For the text-containing cell, return its midpoint in [x, y] coordinate format. 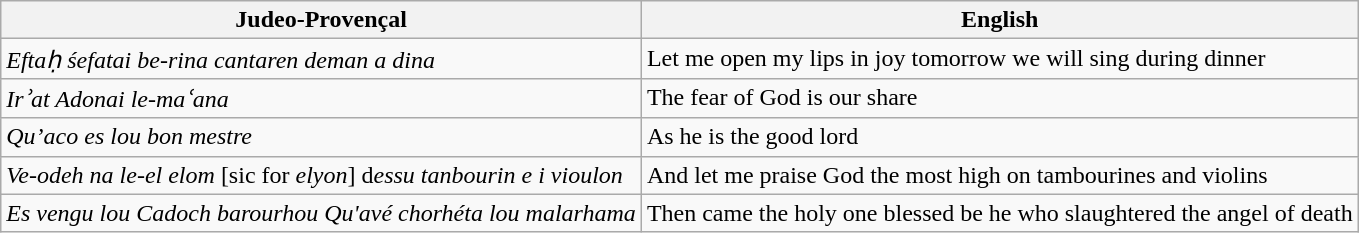
And let me praise God the most high on tambourines and violins [1000, 175]
Let me open my lips in joy tomorrow we will sing during dinner [1000, 59]
Then came the holy one blessed be he who slaughtered the angel of death [1000, 213]
Es vengu lou Cadoch barourhou Qu'avé chorhéta lou malarhama [322, 213]
Irʾat Adonai le-maʿana [322, 98]
English [1000, 20]
Judeo-Provençal [322, 20]
The fear of God is our share [1000, 98]
Ve-odeh na le-el elom [sic for elyon] dessu tanbourin e i vioulon [322, 175]
Eftaḥ śefatai be-rina cantaren deman a dina [322, 59]
Qu’aco es lou bon mestre [322, 137]
As he is the good lord [1000, 137]
